Locate the cell with the specified text and output its (X, Y) center coordinate. 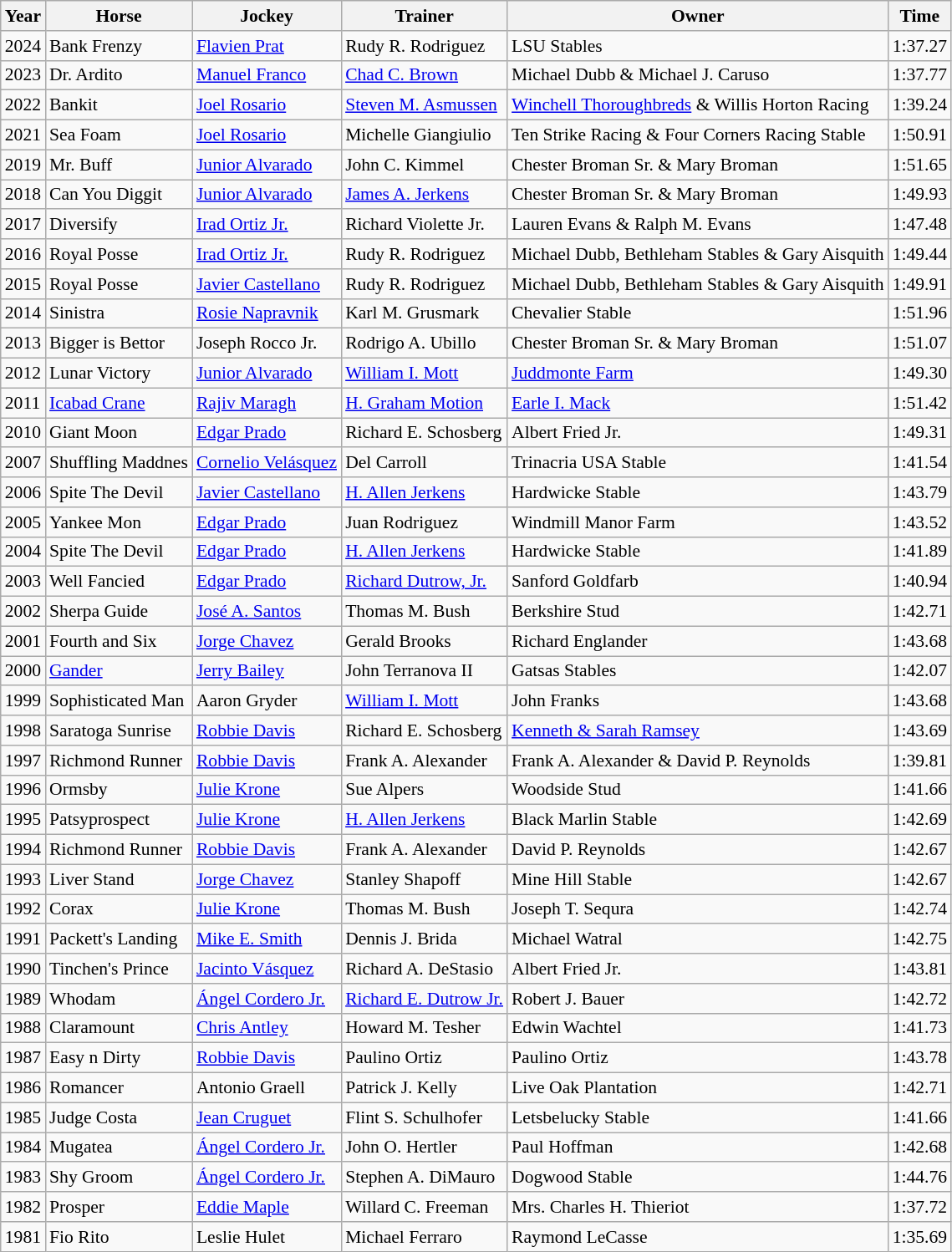
1:43.81 (919, 969)
1:51.07 (919, 344)
1998 (23, 730)
Howard M. Tesher (425, 1028)
Time (919, 16)
Sinistra (119, 313)
2000 (23, 671)
James A. Jerkens (425, 195)
Shy Groom (119, 1178)
1999 (23, 701)
Shuffling Maddnes (119, 463)
1:41.54 (919, 463)
Joseph T. Sequra (698, 909)
Romancer (119, 1088)
Rosie Napravnik (267, 313)
Jacinto Vásquez (267, 969)
1:50.91 (919, 135)
Saratoga Sunrise (119, 730)
Icabad Crane (119, 403)
Gatsas Stables (698, 671)
1:49.31 (919, 433)
1:39.24 (919, 105)
2017 (23, 225)
Steven M. Asmussen (425, 105)
Kenneth & Sarah Ramsey (698, 730)
2018 (23, 195)
1994 (23, 850)
Bankit (119, 105)
1:37.27 (919, 46)
David P. Reynolds (698, 850)
1:42.69 (919, 820)
2013 (23, 344)
2015 (23, 284)
1:49.91 (919, 284)
Lauren Evans & Ralph M. Evans (698, 225)
Antonio Graell (267, 1088)
1:41.89 (919, 552)
1:42.07 (919, 671)
Lunar Victory (119, 374)
Ormsby (119, 790)
2004 (23, 552)
1:44.76 (919, 1178)
1988 (23, 1028)
John O. Hertler (425, 1148)
Gerald Brooks (425, 641)
Jean Cruguet (267, 1117)
1:51.42 (919, 403)
Flavien Prat (267, 46)
Stanley Shapoff (425, 879)
John C. Kimmel (425, 165)
Sue Alpers (425, 790)
2001 (23, 641)
1:41.73 (919, 1028)
1989 (23, 999)
Sherpa Guide (119, 612)
1995 (23, 820)
Cornelio Velásquez (267, 463)
1:42.75 (919, 939)
1984 (23, 1148)
Richard Violette Jr. (425, 225)
1983 (23, 1178)
Robert J. Bauer (698, 999)
Del Carroll (425, 463)
1986 (23, 1088)
Whodam (119, 999)
Richard E. Dutrow Jr. (425, 999)
1997 (23, 761)
Patrick J. Kelly (425, 1088)
2012 (23, 374)
Raymond LeCasse (698, 1237)
1:49.44 (919, 254)
Sea Foam (119, 135)
Leslie Hulet (267, 1237)
Easy n Dirty (119, 1058)
Sophisticated Man (119, 701)
Juddmonte Farm (698, 374)
1:35.69 (919, 1237)
Dogwood Stable (698, 1178)
Mine Hill Stable (698, 879)
1:43.52 (919, 522)
Giant Moon (119, 433)
Jockey (267, 16)
1:49.30 (919, 374)
1:37.77 (919, 75)
Chevalier Stable (698, 313)
Patsyprospect (119, 820)
Rodrigo A. Ubillo (425, 344)
2022 (23, 105)
2021 (23, 135)
Bank Frenzy (119, 46)
1996 (23, 790)
Joseph Rocco Jr. (267, 344)
1:43.79 (919, 492)
Juan Rodriguez (425, 522)
Richard Englander (698, 641)
Richard A. DeStasio (425, 969)
Horse (119, 16)
Michael Watral (698, 939)
1:39.81 (919, 761)
1:49.93 (919, 195)
Bigger is Bettor (119, 344)
Prosper (119, 1207)
2016 (23, 254)
Can You Diggit (119, 195)
Fio Rito (119, 1237)
Year (23, 16)
Berkshire Stud (698, 612)
Edwin Wachtel (698, 1028)
Mugatea (119, 1148)
Earle I. Mack (698, 403)
Mr. Buff (119, 165)
1990 (23, 969)
Liver Stand (119, 879)
Sanford Goldfarb (698, 582)
Dr. Ardito (119, 75)
Stephen A. DiMauro (425, 1178)
Yankee Mon (119, 522)
2007 (23, 463)
1982 (23, 1207)
2014 (23, 313)
1:43.78 (919, 1058)
Woodside Stud (698, 790)
Flint S. Schulhofer (425, 1117)
Rajiv Maragh (267, 403)
1:37.72 (919, 1207)
2010 (23, 433)
Fourth and Six (119, 641)
Diversify (119, 225)
2003 (23, 582)
2023 (23, 75)
Black Marlin Stable (698, 820)
José A. Santos (267, 612)
1:43.69 (919, 730)
Mike E. Smith (267, 939)
Karl M. Grusmark (425, 313)
Aaron Gryder (267, 701)
Letsbelucky Stable (698, 1117)
Live Oak Plantation (698, 1088)
Willard C. Freeman (425, 1207)
Windmill Manor Farm (698, 522)
Chris Antley (267, 1028)
1981 (23, 1237)
2006 (23, 492)
Paul Hoffman (698, 1148)
1:42.74 (919, 909)
2005 (23, 522)
1993 (23, 879)
2011 (23, 403)
Packett's Landing (119, 939)
1992 (23, 909)
1:51.96 (919, 313)
Gander (119, 671)
1:40.94 (919, 582)
LSU Stables (698, 46)
1:42.72 (919, 999)
Tinchen's Prince (119, 969)
Chad C. Brown (425, 75)
H. Graham Motion (425, 403)
1987 (23, 1058)
Well Fancied (119, 582)
Claramount (119, 1028)
1:51.65 (919, 165)
2019 (23, 165)
1:42.68 (919, 1148)
John Franks (698, 701)
Trinacria USA Stable (698, 463)
Michael Dubb & Michael J. Caruso (698, 75)
Michael Ferraro (425, 1237)
John Terranova II (425, 671)
Dennis J. Brida (425, 939)
Richard Dutrow, Jr. (425, 582)
Winchell Thoroughbreds & Willis Horton Racing (698, 105)
Trainer (425, 16)
1991 (23, 939)
Jerry Bailey (267, 671)
1985 (23, 1117)
2002 (23, 612)
Ten Strike Racing & Four Corners Racing Stable (698, 135)
Judge Costa (119, 1117)
Michelle Giangiulio (425, 135)
Owner (698, 16)
Mrs. Charles H. Thieriot (698, 1207)
2024 (23, 46)
Eddie Maple (267, 1207)
Corax (119, 909)
Manuel Franco (267, 75)
Frank A. Alexander & David P. Reynolds (698, 761)
1:47.48 (919, 225)
